Capture the cell that displays the provided text and extract its [x, y] central coordinate. 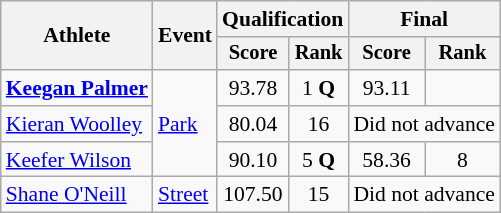
Kieran Woolley [77, 124]
8 [462, 160]
Event [185, 36]
90.10 [253, 160]
Street [185, 195]
Qualification [282, 19]
16 [319, 124]
5 Q [319, 160]
Final [424, 19]
Park [185, 124]
1 Q [319, 88]
58.36 [386, 160]
107.50 [253, 195]
80.04 [253, 124]
Shane O'Neill [77, 195]
Keegan Palmer [77, 88]
93.11 [386, 88]
93.78 [253, 88]
Keefer Wilson [77, 160]
Athlete [77, 36]
15 [319, 195]
